Detect which cell encompasses the target text, then output its [x, y] center coordinate. 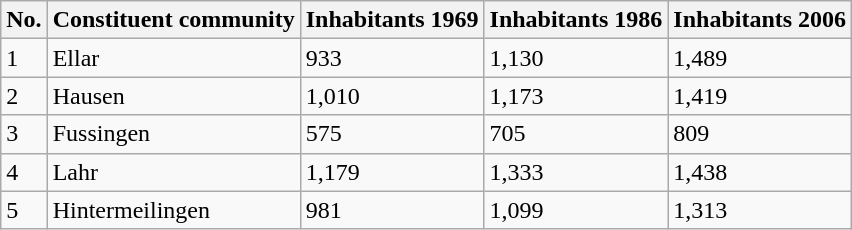
1,179 [392, 172]
2 [24, 96]
1,099 [576, 210]
Hausen [174, 96]
Ellar [174, 58]
1,333 [576, 172]
Lahr [174, 172]
1,489 [760, 58]
1,173 [576, 96]
Hintermeilingen [174, 210]
4 [24, 172]
1,010 [392, 96]
1,313 [760, 210]
3 [24, 134]
5 [24, 210]
1 [24, 58]
809 [760, 134]
Inhabitants 1986 [576, 20]
Inhabitants 1969 [392, 20]
575 [392, 134]
1,419 [760, 96]
No. [24, 20]
Inhabitants 2006 [760, 20]
1,130 [576, 58]
Fussingen [174, 134]
933 [392, 58]
1,438 [760, 172]
Constituent community [174, 20]
705 [576, 134]
981 [392, 210]
